Detect which cell encompasses the target text, then output its (x, y) center coordinate. 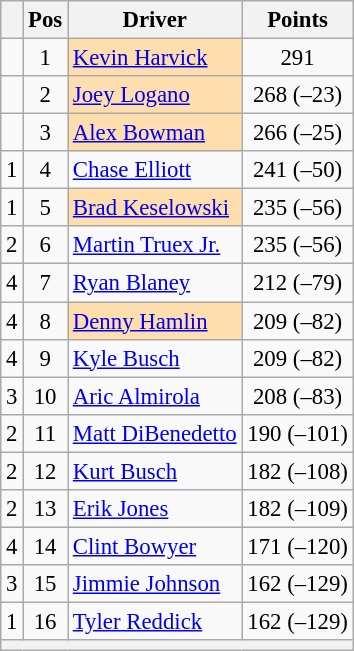
171 (–120) (298, 546)
Aric Almirola (155, 396)
Chase Elliott (155, 170)
15 (46, 584)
8 (46, 321)
12 (46, 471)
182 (–109) (298, 509)
9 (46, 358)
16 (46, 621)
7 (46, 283)
Alex Bowman (155, 133)
268 (–23) (298, 95)
Denny Hamlin (155, 321)
291 (298, 58)
10 (46, 396)
Driver (155, 20)
182 (–108) (298, 471)
5 (46, 208)
13 (46, 509)
Clint Bowyer (155, 546)
241 (–50) (298, 170)
Matt DiBenedetto (155, 433)
Ryan Blaney (155, 283)
266 (–25) (298, 133)
Points (298, 20)
208 (–83) (298, 396)
Kurt Busch (155, 471)
Joey Logano (155, 95)
Jimmie Johnson (155, 584)
Tyler Reddick (155, 621)
14 (46, 546)
Erik Jones (155, 509)
212 (–79) (298, 283)
6 (46, 245)
190 (–101) (298, 433)
11 (46, 433)
Pos (46, 20)
Brad Keselowski (155, 208)
Kyle Busch (155, 358)
Martin Truex Jr. (155, 245)
Kevin Harvick (155, 58)
